Pinpoint the cell where the given text exists, returning its [X, Y] midpoint coordinate. 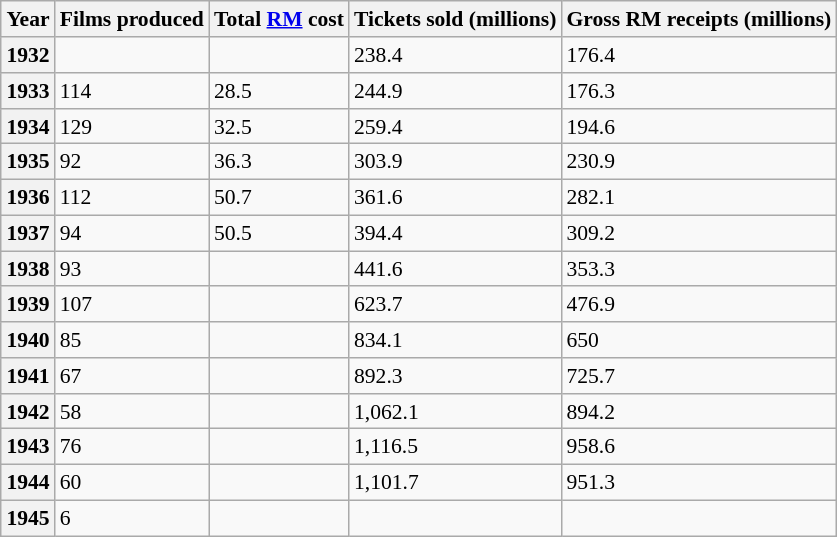
Year [28, 19]
67 [132, 376]
1945 [28, 518]
951.3 [698, 482]
1937 [28, 233]
Total RM cost [279, 19]
353.3 [698, 269]
1936 [28, 197]
892.3 [455, 376]
244.9 [455, 91]
76 [132, 447]
93 [132, 269]
129 [132, 126]
361.6 [455, 197]
32.5 [279, 126]
6 [132, 518]
894.2 [698, 411]
1932 [28, 55]
259.4 [455, 126]
282.1 [698, 197]
1943 [28, 447]
1939 [28, 304]
176.3 [698, 91]
650 [698, 340]
834.1 [455, 340]
303.9 [455, 162]
725.7 [698, 376]
1944 [28, 482]
623.7 [455, 304]
230.9 [698, 162]
1933 [28, 91]
1,101.7 [455, 482]
107 [132, 304]
112 [132, 197]
1935 [28, 162]
394.4 [455, 233]
114 [132, 91]
Films produced [132, 19]
50.5 [279, 233]
1,116.5 [455, 447]
1934 [28, 126]
36.3 [279, 162]
58 [132, 411]
1941 [28, 376]
1942 [28, 411]
309.2 [698, 233]
1938 [28, 269]
Tickets sold (millions) [455, 19]
194.6 [698, 126]
60 [132, 482]
92 [132, 162]
Gross RM receipts (millions) [698, 19]
958.6 [698, 447]
28.5 [279, 91]
85 [132, 340]
50.7 [279, 197]
1,062.1 [455, 411]
1940 [28, 340]
476.9 [698, 304]
94 [132, 233]
441.6 [455, 269]
238.4 [455, 55]
176.4 [698, 55]
